Capture the cell that displays the provided text and extract its [x, y] central coordinate. 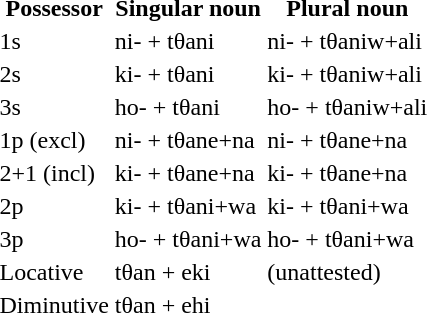
ni- + tθane+na [188, 140]
ki- + tθane+na [188, 173]
ki- + tθani [188, 74]
ho- + tθani+wa [188, 239]
tθan + eki [188, 272]
ho- + tθani [188, 107]
ni- + tθani [188, 41]
ki- + tθani+wa [188, 206]
